Scan for the cell matching the given text and deliver its [x, y] coordinate at center. 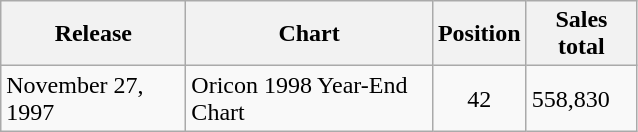
558,830 [582, 98]
November 27, 1997 [94, 98]
Position [479, 34]
Oricon 1998 Year-End Chart [310, 98]
Chart [310, 34]
Sales total [582, 34]
Release [94, 34]
42 [479, 98]
